Identify which cell holds the provided text, then report its (x, y) central coordinate. 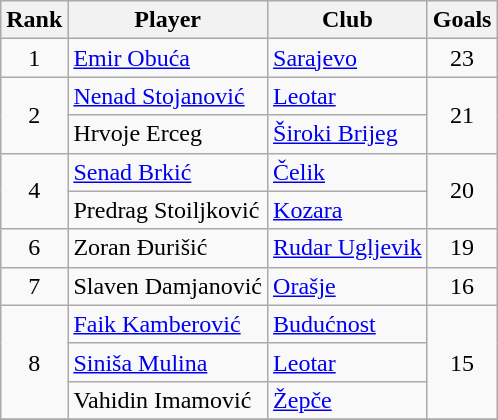
20 (462, 191)
Faik Kamberović (168, 324)
Club (348, 20)
Goals (462, 20)
Vahidin Imamović (168, 400)
Senad Brkić (168, 172)
Siniša Mulina (168, 362)
Nenad Stojanović (168, 96)
8 (34, 362)
Rudar Ugljevik (348, 248)
Čelik (348, 172)
Slaven Damjanović (168, 286)
4 (34, 191)
Hrvoje Erceg (168, 134)
7 (34, 286)
Emir Obuća (168, 58)
Kozara (348, 210)
23 (462, 58)
Orašje (348, 286)
15 (462, 362)
6 (34, 248)
Rank (34, 20)
19 (462, 248)
Zoran Đurišić (168, 248)
Sarajevo (348, 58)
Široki Brijeg (348, 134)
16 (462, 286)
Player (168, 20)
21 (462, 115)
Žepče (348, 400)
1 (34, 58)
Budućnost (348, 324)
Predrag Stoiljković (168, 210)
2 (34, 115)
